Detect which cell encompasses the target text, then output its [X, Y] center coordinate. 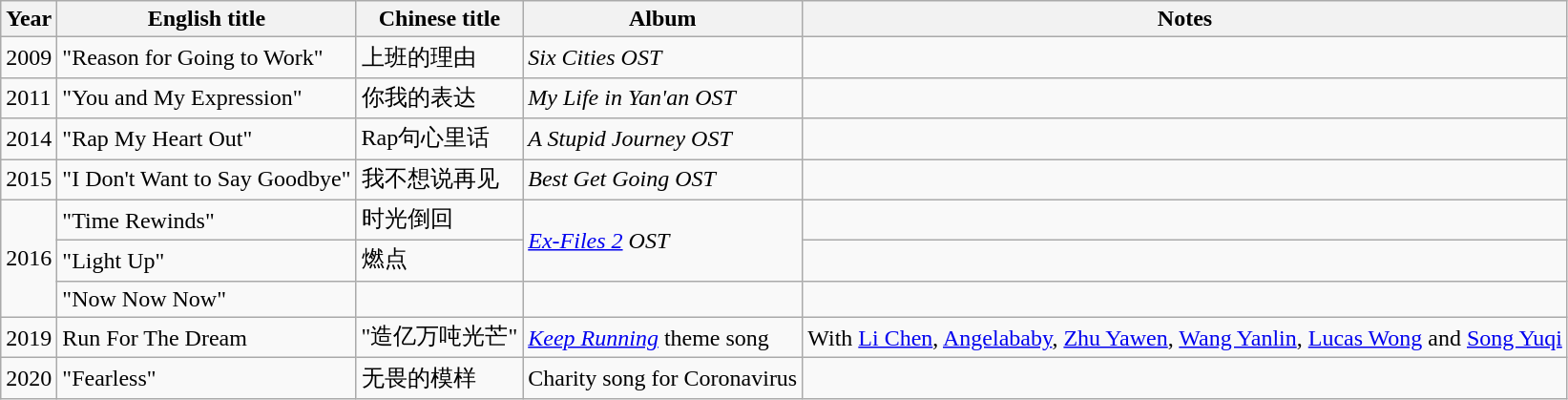
Notes [1185, 19]
"Rap My Heart Out" [206, 139]
Charity song for Coronavirus [662, 378]
"Time Rewinds" [206, 220]
2015 [29, 179]
时光倒回 [439, 220]
无畏的模样 [439, 378]
Run For The Dream [206, 338]
"Fearless" [206, 378]
My Life in Yan'an OST [662, 97]
Year [29, 19]
Rap句心里话 [439, 139]
Keep Running theme song [662, 338]
我不想说再见 [439, 179]
你我的表达 [439, 97]
上班的理由 [439, 57]
2016 [29, 258]
2014 [29, 139]
2019 [29, 338]
Chinese title [439, 19]
2020 [29, 378]
A Stupid Journey OST [662, 139]
English title [206, 19]
"Light Up" [206, 262]
With Li Chen, Angelababy, Zhu Yawen, Wang Yanlin, Lucas Wong and Song Yuqi [1185, 338]
"You and My Expression" [206, 97]
燃点 [439, 262]
"造亿万吨光芒" [439, 338]
Album [662, 19]
Six Cities OST [662, 57]
2009 [29, 57]
Ex-Files 2 OST [662, 241]
"Now Now Now" [206, 299]
Best Get Going OST [662, 179]
2011 [29, 97]
"I Don't Want to Say Goodbye" [206, 179]
"Reason for Going to Work" [206, 57]
